Return the [X, Y] coordinate for the center point of the cell that contains the specified text.  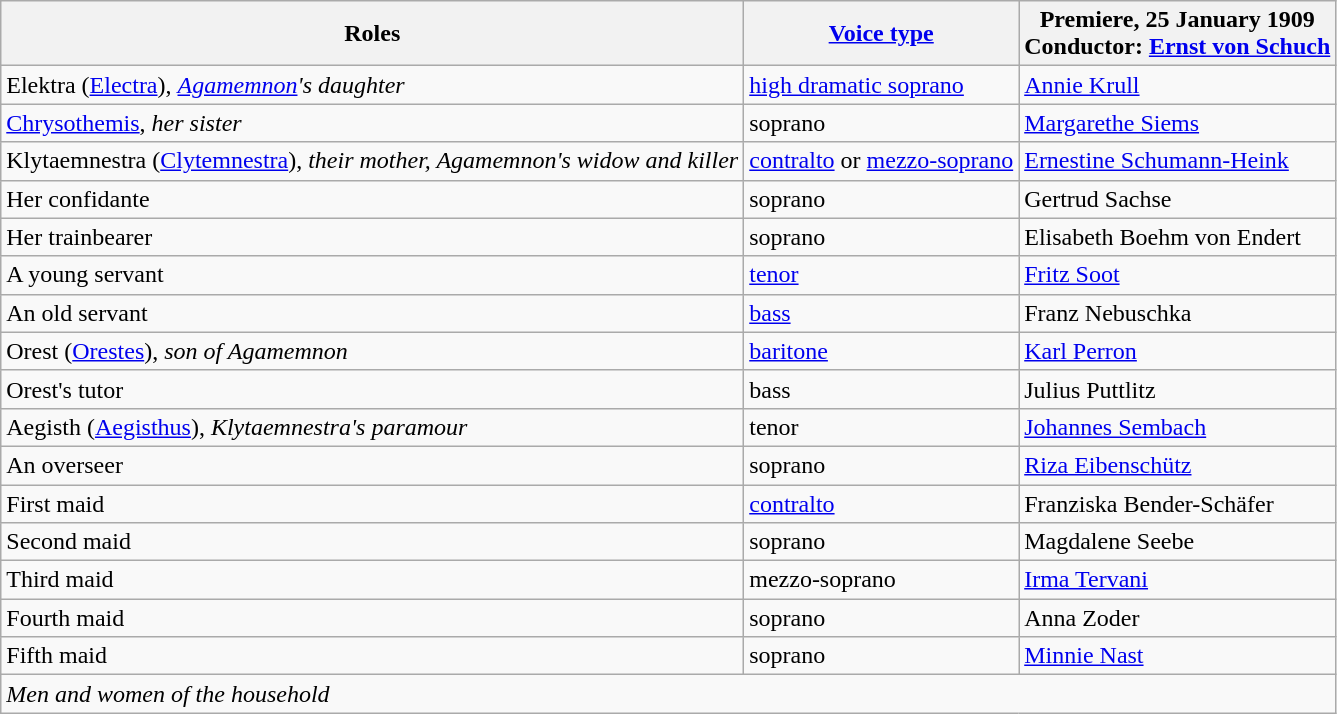
Fifth maid [372, 656]
Franziska Bender-Schäfer [1178, 503]
Aegisth (Aegisthus), Klytaemnestra's paramour [372, 427]
Roles [372, 34]
Ernestine Schumann-Heink [1178, 161]
Riza Eibenschütz [1178, 465]
Voice type [882, 34]
contralto or mezzo-soprano [882, 161]
Orest (Orestes), son of Agamemnon [372, 351]
Minnie Nast [1178, 656]
Julius Puttlitz [1178, 389]
contralto [882, 503]
Premiere, 25 January 1909Conductor: Ernst von Schuch [1178, 34]
Franz Nebuschka [1178, 313]
Third maid [372, 580]
Gertrud Sachse [1178, 199]
Elisabeth Boehm von Endert [1178, 237]
Her confidante [372, 199]
Klytaemnestra (Clytemnestra), their mother, Agamemnon's widow and killer [372, 161]
Fourth maid [372, 618]
A young servant [372, 275]
First maid [372, 503]
Anna Zoder [1178, 618]
mezzo-soprano [882, 580]
high dramatic soprano [882, 85]
Second maid [372, 542]
Her trainbearer [372, 237]
An old servant [372, 313]
Chrysothemis, her sister [372, 123]
Orest's tutor [372, 389]
Johannes Sembach [1178, 427]
Men and women of the household [668, 694]
An overseer [372, 465]
Annie Krull [1178, 85]
baritone [882, 351]
Magdalene Seebe [1178, 542]
Margarethe Siems [1178, 123]
Elektra (Electra), Agamemnon's daughter [372, 85]
Irma Tervani [1178, 580]
Karl Perron [1178, 351]
Fritz Soot [1178, 275]
